Determine the (X, Y) coordinate at the center of the cell enclosing the given text.  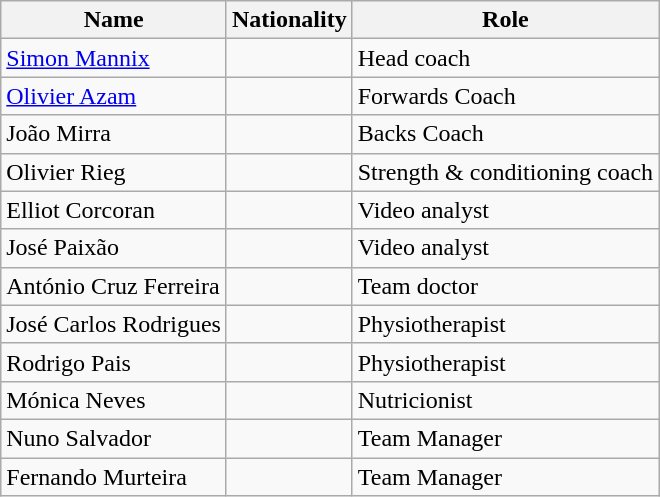
Team doctor (505, 286)
Name (114, 20)
Nationality (289, 20)
Olivier Azam (114, 96)
Backs Coach (505, 134)
Mónica Neves (114, 400)
Rodrigo Pais (114, 362)
José Paixão (114, 248)
Strength & conditioning coach (505, 172)
João Mirra (114, 134)
António Cruz Ferreira (114, 286)
Elliot Corcoran (114, 210)
Fernando Murteira (114, 477)
Head coach (505, 58)
Nuno Salvador (114, 438)
Olivier Rieg (114, 172)
Role (505, 20)
José Carlos Rodrigues (114, 324)
Simon Mannix (114, 58)
Forwards Coach (505, 96)
Nutricionist (505, 400)
